Find where the given text appears and provide that cell's center as (X, Y) coordinate. 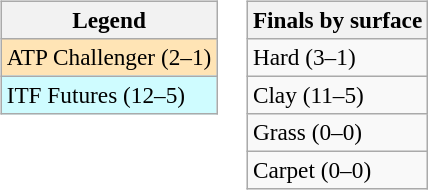
Clay (11–5) (337, 95)
ATP Challenger (2–1) (108, 57)
Grass (0–0) (337, 133)
Carpet (0–0) (337, 171)
ITF Futures (12–5) (108, 95)
Hard (3–1) (337, 57)
Legend (108, 20)
Finals by surface (337, 20)
